Capture the cell that displays the provided text and extract its [X, Y] central coordinate. 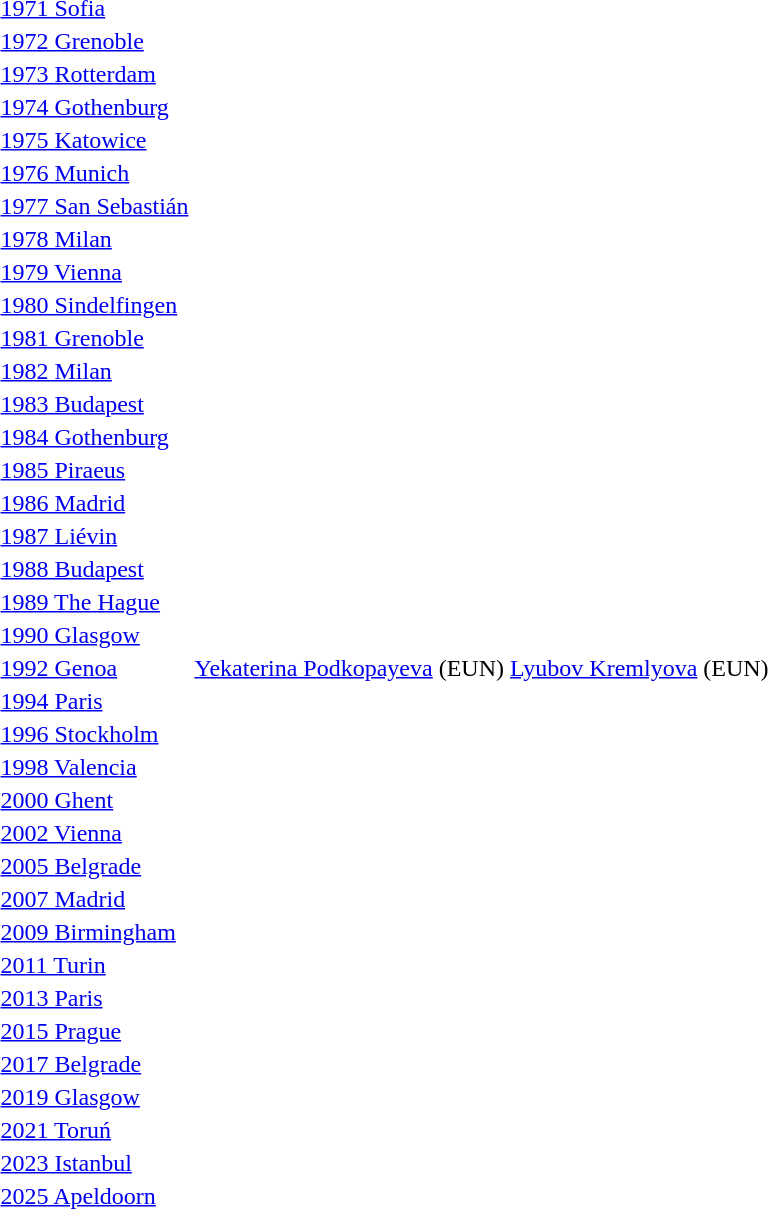
Yekaterina Podkopayeva (EUN) [349, 668]
